Capture the cell that displays the provided text and extract its [x, y] central coordinate. 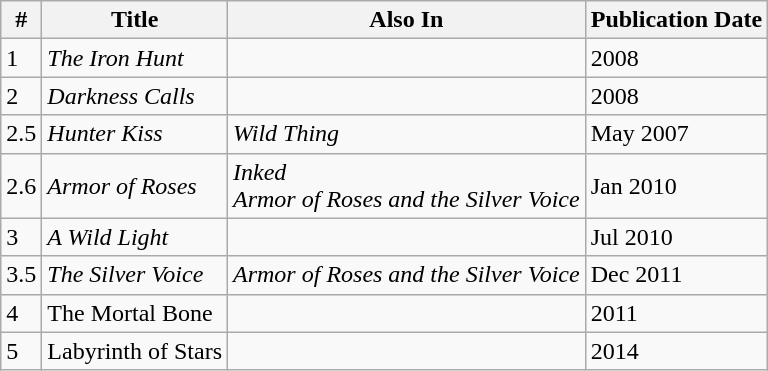
2014 [676, 351]
4 [22, 313]
The Iron Hunt [135, 58]
Armor of Roses and the Silver Voice [407, 275]
2011 [676, 313]
3 [22, 237]
Darkness Calls [135, 96]
3.5 [22, 275]
Dec 2011 [676, 275]
2.5 [22, 134]
Hunter Kiss [135, 134]
InkedArmor of Roses and the Silver Voice [407, 186]
Title [135, 20]
Armor of Roses [135, 186]
Wild Thing [407, 134]
Also In [407, 20]
2.6 [22, 186]
# [22, 20]
Jan 2010 [676, 186]
5 [22, 351]
Publication Date [676, 20]
2 [22, 96]
1 [22, 58]
Jul 2010 [676, 237]
The Silver Voice [135, 275]
May 2007 [676, 134]
A Wild Light [135, 237]
Labyrinth of Stars [135, 351]
The Mortal Bone [135, 313]
